Locate the cell with the specified text and output its [X, Y] center coordinate. 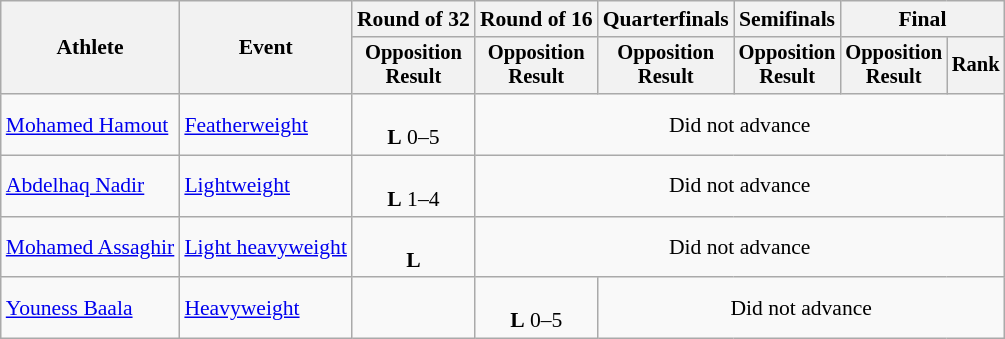
Round of 32 [414, 19]
Light heavyweight [266, 248]
L [414, 248]
Youness Baala [90, 308]
Event [266, 48]
Semifinals [788, 19]
Round of 16 [536, 19]
Heavyweight [266, 308]
Final [922, 19]
Abdelhaq Nadir [90, 186]
Mohamed Assaghir [90, 248]
Athlete [90, 48]
Featherweight [266, 124]
Mohamed Hamout [90, 124]
Rank [976, 66]
L 1–4 [414, 186]
Quarterfinals [666, 19]
Lightweight [266, 186]
